Return the (X, Y) coordinate for the center point of the cell that contains the specified text.  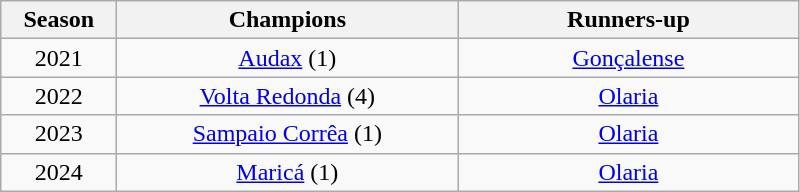
Sampaio Corrêa (1) (288, 134)
Season (59, 20)
Runners-up (628, 20)
Audax (1) (288, 58)
Gonçalense (628, 58)
2023 (59, 134)
2022 (59, 96)
Champions (288, 20)
2024 (59, 172)
Maricá (1) (288, 172)
2021 (59, 58)
Volta Redonda (4) (288, 96)
